Detect which cell encompasses the target text, then output its [x, y] center coordinate. 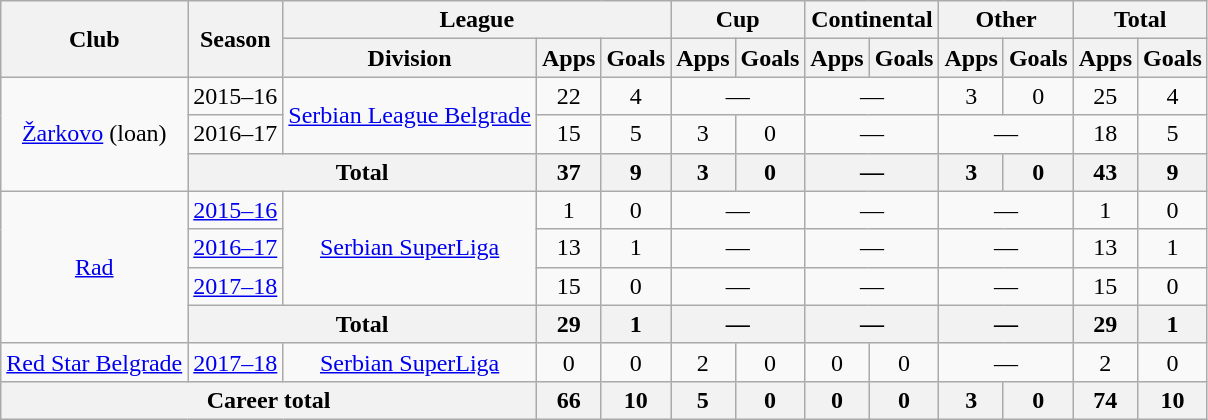
22 [568, 96]
Serbian League Belgrade [410, 115]
18 [1105, 134]
37 [568, 172]
Division [410, 58]
Club [94, 39]
Žarkovo (loan) [94, 134]
League [477, 20]
Continental [872, 20]
Career total [269, 400]
Other [1006, 20]
Red Star Belgrade [94, 362]
43 [1105, 172]
25 [1105, 96]
74 [1105, 400]
Season [236, 39]
Cup [738, 20]
Rad [94, 267]
66 [568, 400]
